Return (x, y) of the center of cell containing provided text 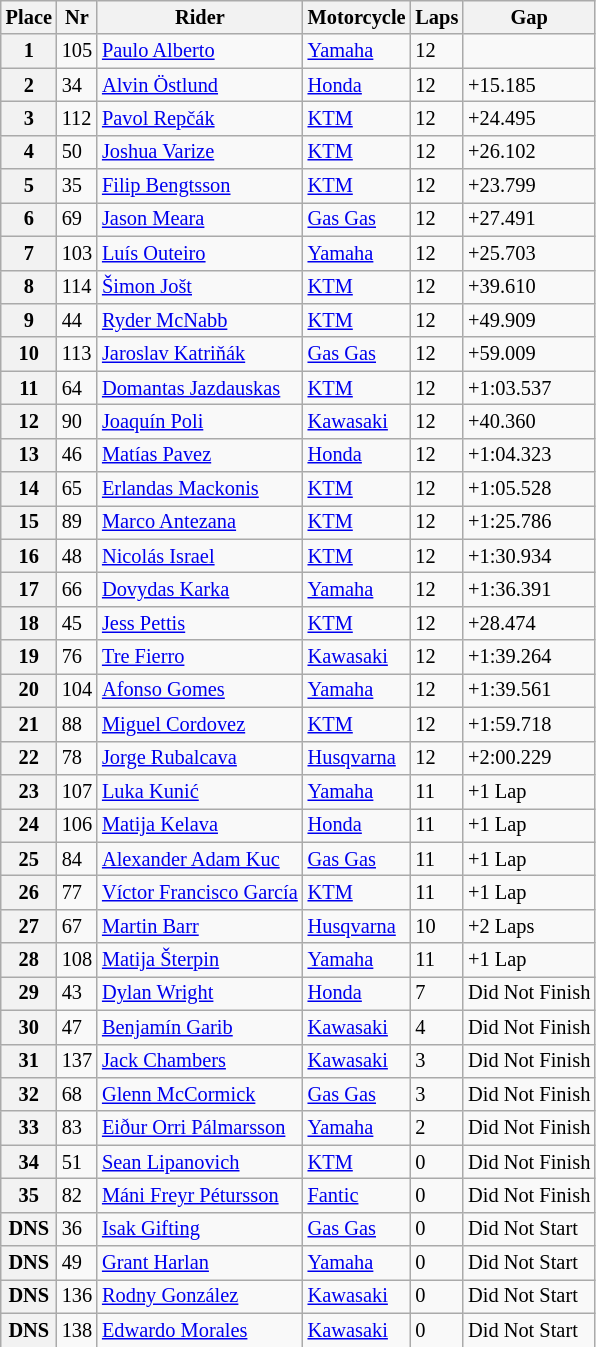
Tre Fierro (200, 657)
78 (77, 758)
47 (77, 1027)
Matija Kelava (200, 825)
29 (29, 993)
66 (77, 589)
14 (29, 489)
+28.474 (529, 623)
Laps (436, 17)
1 (29, 51)
23 (29, 791)
+2:00.229 (529, 758)
48 (77, 556)
Rodny González (200, 1296)
Luka Kunić (200, 791)
107 (77, 791)
82 (77, 1195)
Motorcycle (357, 17)
Jess Pettis (200, 623)
25 (29, 859)
Sean Lipanovich (200, 1162)
49 (77, 1263)
45 (77, 623)
5 (29, 186)
21 (29, 724)
Eiður Orri Pálmarsson (200, 1128)
Jaroslav Katriňák (200, 354)
24 (29, 825)
Benjamín Garib (200, 1027)
89 (77, 522)
Víctor Francisco García (200, 892)
Gap (529, 17)
Marco Antezana (200, 522)
15 (29, 522)
Joaquín Poli (200, 421)
64 (77, 388)
16 (29, 556)
67 (77, 926)
22 (29, 758)
Ryder McNabb (200, 320)
Pavol Repčák (200, 118)
69 (77, 219)
+59.009 (529, 354)
+1:25.786 (529, 522)
106 (77, 825)
28 (29, 960)
Jason Meara (200, 219)
104 (77, 690)
20 (29, 690)
Rider (200, 17)
32 (29, 1094)
+49.909 (529, 320)
137 (77, 1061)
+23.799 (529, 186)
Afonso Gomes (200, 690)
90 (77, 421)
88 (77, 724)
84 (77, 859)
Luís Outeiro (200, 253)
83 (77, 1128)
Place (29, 17)
108 (77, 960)
18 (29, 623)
Máni Freyr Pétursson (200, 1195)
+1:36.391 (529, 589)
Glenn McCormick (200, 1094)
Paulo Alberto (200, 51)
17 (29, 589)
114 (77, 287)
136 (77, 1296)
77 (77, 892)
31 (29, 1061)
Grant Harlan (200, 1263)
43 (77, 993)
Dylan Wright (200, 993)
44 (77, 320)
+15.185 (529, 85)
Šimon Jošt (200, 287)
Miguel Cordovez (200, 724)
+1:05.528 (529, 489)
Nr (77, 17)
Alexander Adam Kuc (200, 859)
6 (29, 219)
13 (29, 455)
Domantas Jazdauskas (200, 388)
50 (77, 152)
103 (77, 253)
30 (29, 1027)
26 (29, 892)
27 (29, 926)
Isak Gifting (200, 1229)
138 (77, 1330)
+1:59.718 (529, 724)
+1:04.323 (529, 455)
+1:39.264 (529, 657)
Dovydas Karka (200, 589)
76 (77, 657)
113 (77, 354)
9 (29, 320)
+1:03.537 (529, 388)
+24.495 (529, 118)
Matija Šterpin (200, 960)
+1:39.561 (529, 690)
46 (77, 455)
19 (29, 657)
+1:30.934 (529, 556)
65 (77, 489)
+27.491 (529, 219)
+26.102 (529, 152)
Nicolás Israel (200, 556)
+39.610 (529, 287)
Jorge Rubalcava (200, 758)
+40.360 (529, 421)
112 (77, 118)
+25.703 (529, 253)
Alvin Östlund (200, 85)
8 (29, 287)
Joshua Varize (200, 152)
Filip Bengtsson (200, 186)
Martin Barr (200, 926)
+2 Laps (529, 926)
Jack Chambers (200, 1061)
33 (29, 1128)
51 (77, 1162)
Edwardo Morales (200, 1330)
105 (77, 51)
Matías Pavez (200, 455)
68 (77, 1094)
36 (77, 1229)
Fantic (357, 1195)
Erlandas Mackonis (200, 489)
